Provide the (x, y) coordinate of the cell's center where the given text is located.  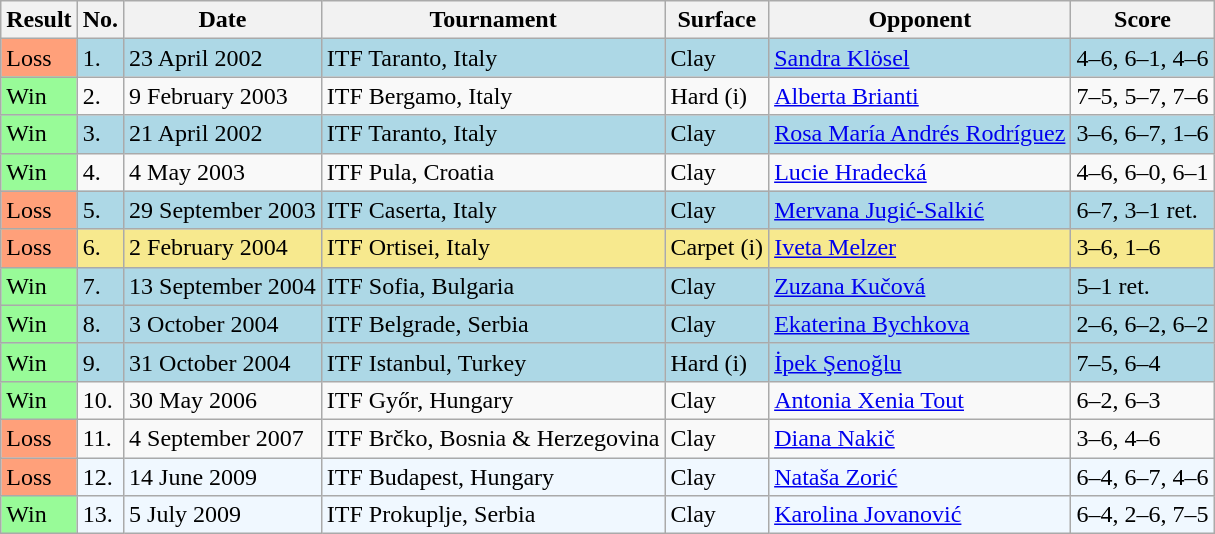
ITF Sofia, Bulgaria (493, 286)
14 June 2009 (223, 477)
ITF Belgrade, Serbia (493, 324)
30 May 2006 (223, 400)
4–6, 6–0, 6–1 (1142, 172)
31 October 2004 (223, 362)
5–1 ret. (1142, 286)
Antonia Xenia Tout (920, 400)
İpek Şenoğlu (920, 362)
2. (100, 96)
4–6, 6–1, 4–6 (1142, 58)
10. (100, 400)
1. (100, 58)
Date (223, 20)
ITF Győr, Hungary (493, 400)
Lucie Hradecká (920, 172)
3–6, 1–6 (1142, 248)
13. (100, 515)
ITF Bergamo, Italy (493, 96)
23 April 2002 (223, 58)
6–7, 3–1 ret. (1142, 210)
Nataša Zorić (920, 477)
6–2, 6–3 (1142, 400)
4 May 2003 (223, 172)
ITF Budapest, Hungary (493, 477)
Iveta Melzer (920, 248)
4. (100, 172)
Diana Nakič (920, 438)
3 October 2004 (223, 324)
7. (100, 286)
5 July 2009 (223, 515)
ITF Brčko, Bosnia & Herzegovina (493, 438)
Opponent (920, 20)
9. (100, 362)
Carpet (i) (717, 248)
11. (100, 438)
12. (100, 477)
2–6, 6–2, 6–2 (1142, 324)
Mervana Jugić-Salkić (920, 210)
ITF Ortisei, Italy (493, 248)
2 February 2004 (223, 248)
ITF Prokuplje, Serbia (493, 515)
6–4, 2–6, 7–5 (1142, 515)
Alberta Brianti (920, 96)
29 September 2003 (223, 210)
Ekaterina Bychkova (920, 324)
ITF Caserta, Italy (493, 210)
7–5, 6–4 (1142, 362)
No. (100, 20)
13 September 2004 (223, 286)
Karolina Jovanović (920, 515)
21 April 2002 (223, 134)
ITF Pula, Croatia (493, 172)
3. (100, 134)
Result (39, 20)
3–6, 4–6 (1142, 438)
Zuzana Kučová (920, 286)
ITF Istanbul, Turkey (493, 362)
Rosa María Andrés Rodríguez (920, 134)
6–4, 6–7, 4–6 (1142, 477)
5. (100, 210)
8. (100, 324)
3–6, 6–7, 1–6 (1142, 134)
4 September 2007 (223, 438)
Tournament (493, 20)
Score (1142, 20)
6. (100, 248)
9 February 2003 (223, 96)
Sandra Klösel (920, 58)
7–5, 5–7, 7–6 (1142, 96)
Surface (717, 20)
